Find where the given text appears and provide that cell's center as (x, y) coordinate. 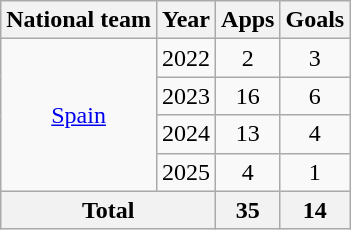
Year (186, 20)
6 (315, 96)
Goals (315, 20)
Spain (79, 115)
35 (248, 210)
1 (315, 172)
Apps (248, 20)
2024 (186, 134)
National team (79, 20)
Total (108, 210)
2023 (186, 96)
2022 (186, 58)
3 (315, 58)
2 (248, 58)
2025 (186, 172)
13 (248, 134)
16 (248, 96)
14 (315, 210)
